Search for the cell housing the specified text and yield its (X, Y) center coordinate. 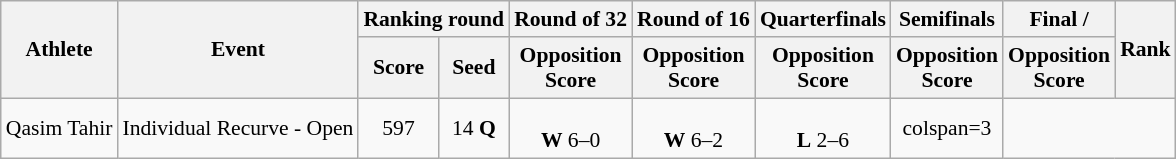
Rank (1146, 50)
597 (398, 128)
Athlete (60, 50)
Quarterfinals (823, 19)
Semifinals (947, 19)
Individual Recurve - Open (238, 128)
Score (398, 68)
colspan=3 (947, 128)
L 2–6 (823, 128)
14 Q (474, 128)
Final / (1059, 19)
W 6–2 (694, 128)
Round of 16 (694, 19)
W 6–0 (570, 128)
Round of 32 (570, 19)
Ranking round (434, 19)
Qasim Tahir (60, 128)
Seed (474, 68)
Event (238, 50)
